Return the (x, y) coordinate for the center point of the cell that contains the specified text.  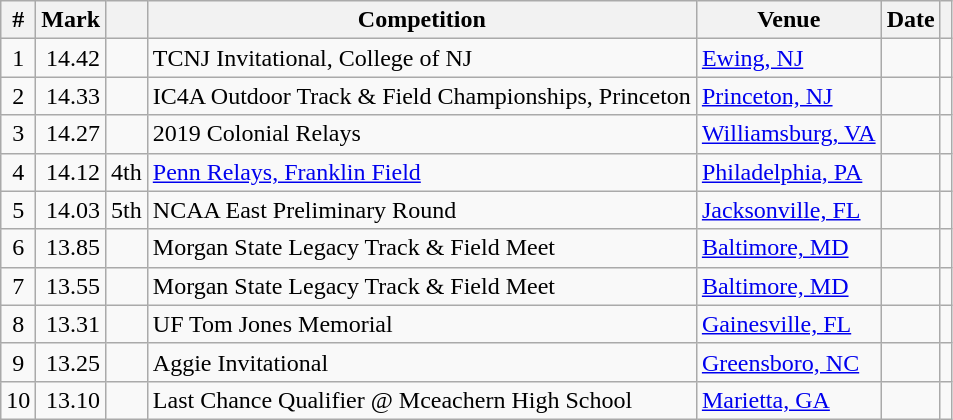
13.55 (71, 286)
13.25 (71, 362)
13.31 (71, 324)
Competition (422, 20)
Mark (71, 20)
IC4A Outdoor Track & Field Championships, Princeton (422, 96)
Venue (788, 20)
8 (18, 324)
3 (18, 134)
9 (18, 362)
Aggie Invitational (422, 362)
NCAA East Preliminary Round (422, 210)
14.33 (71, 96)
7 (18, 286)
Greensboro, NC (788, 362)
UF Tom Jones Memorial (422, 324)
5th (127, 210)
Philadelphia, PA (788, 172)
14.27 (71, 134)
2019 Colonial Relays (422, 134)
5 (18, 210)
14.12 (71, 172)
Williamsburg, VA (788, 134)
Gainesville, FL (788, 324)
4th (127, 172)
4 (18, 172)
13.10 (71, 400)
Penn Relays, Franklin Field (422, 172)
Marietta, GA (788, 400)
2 (18, 96)
# (18, 20)
14.42 (71, 58)
13.85 (71, 248)
Princeton, NJ (788, 96)
Date (910, 20)
TCNJ Invitational, College of NJ (422, 58)
6 (18, 248)
1 (18, 58)
Jacksonville, FL (788, 210)
Last Chance Qualifier @ Mceachern High School (422, 400)
Ewing, NJ (788, 58)
10 (18, 400)
14.03 (71, 210)
